Search for the cell housing the specified text and yield its (X, Y) center coordinate. 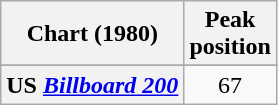
Peakposition (230, 34)
US Billboard 200 (92, 85)
67 (230, 85)
Chart (1980) (92, 34)
